Capture the cell that displays the provided text and extract its (X, Y) central coordinate. 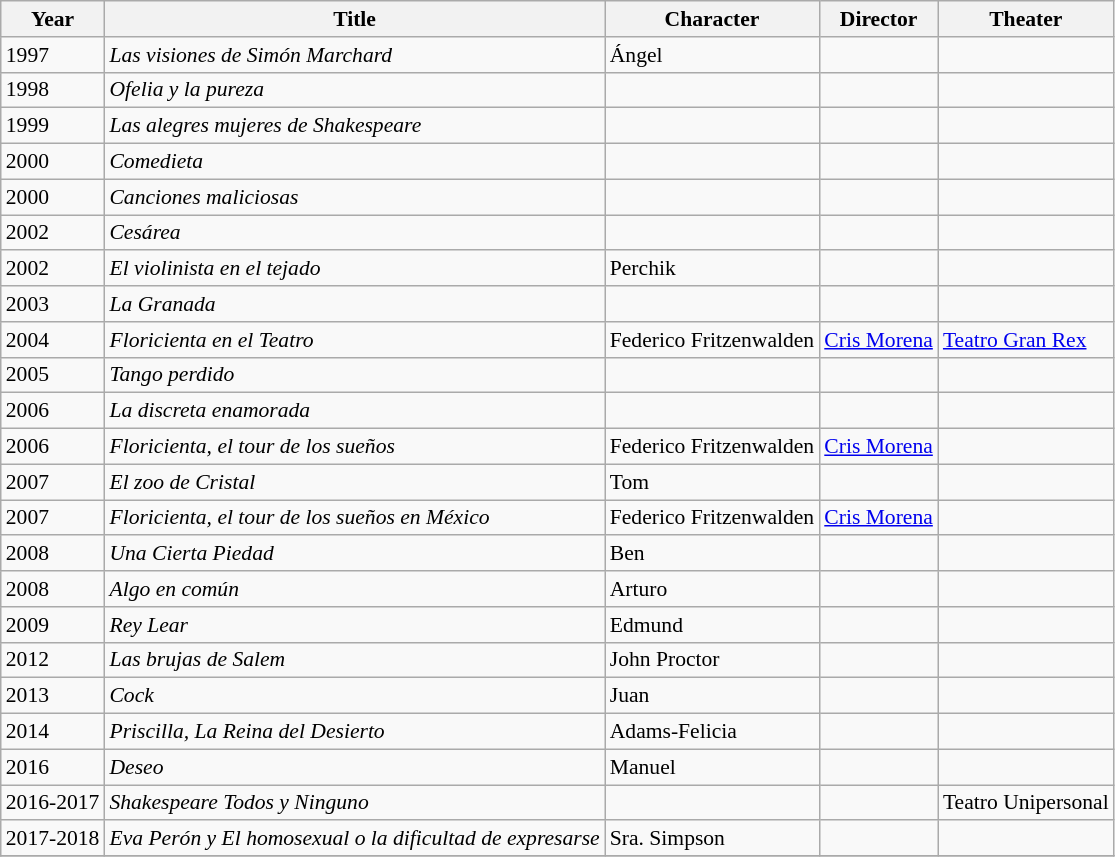
Ángel (712, 55)
2012 (53, 660)
Las visiones de Simón Marchard (354, 55)
Floricienta, el tour de los sueños (354, 447)
El violinista en el tejado (354, 269)
Ofelia y la pureza (354, 90)
Teatro Unipersonal (1026, 803)
Sra. Simpson (712, 839)
1998 (53, 90)
La discreta enamorada (354, 411)
2014 (53, 732)
Year (53, 19)
Floricienta, el tour de los sueños en México (354, 518)
Cesárea (354, 233)
Arturo (712, 589)
2003 (53, 304)
Teatro Gran Rex (1026, 340)
Shakespeare Todos y Ninguno (354, 803)
Title (354, 19)
Juan (712, 696)
La Granada (354, 304)
Edmund (712, 625)
Perchik (712, 269)
Cock (354, 696)
Director (878, 19)
2013 (53, 696)
Una Cierta Piedad (354, 554)
1999 (53, 126)
El zoo de Cristal (354, 482)
Las brujas de Salem (354, 660)
2004 (53, 340)
Rey Lear (354, 625)
John Proctor (712, 660)
Tango perdido (354, 375)
1997 (53, 55)
Tom (712, 482)
Ben (712, 554)
2017-2018 (53, 839)
2005 (53, 375)
2016-2017 (53, 803)
Theater (1026, 19)
Canciones maliciosas (354, 197)
Priscilla, La Reina del Desierto (354, 732)
Manuel (712, 767)
Eva Perón y El homosexual o la dificultad de expresarse (354, 839)
Algo en común (354, 589)
Character (712, 19)
2009 (53, 625)
Comedieta (354, 162)
Adams-Felicia (712, 732)
2016 (53, 767)
Las alegres mujeres de Shakespeare (354, 126)
Floricienta en el Teatro (354, 340)
Deseo (354, 767)
